Capture the cell that displays the provided text and extract its [X, Y] central coordinate. 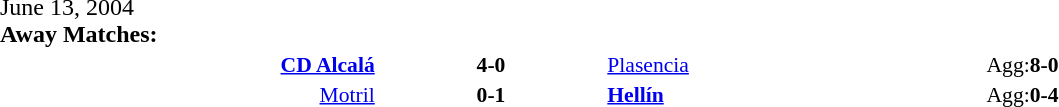
Plasencia [795, 64]
4-0 [492, 64]
